Determine the [X, Y] coordinate at the center of the cell enclosing the given text.  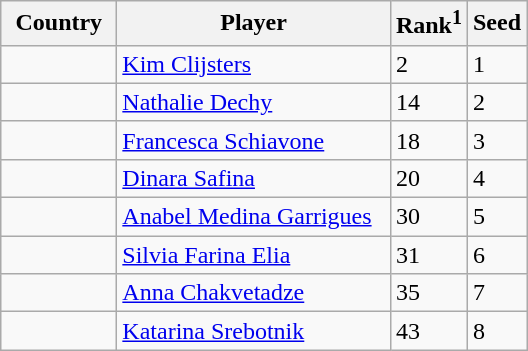
8 [496, 331]
7 [496, 293]
Kim Clijsters [254, 64]
Dinara Safina [254, 178]
5 [496, 217]
4 [496, 178]
6 [496, 255]
Silvia Farina Elia [254, 255]
Rank1 [428, 24]
Anabel Medina Garrigues [254, 217]
Country [59, 24]
Francesca Schiavone [254, 140]
Anna Chakvetadze [254, 293]
35 [428, 293]
30 [428, 217]
20 [428, 178]
18 [428, 140]
1 [496, 64]
43 [428, 331]
Player [254, 24]
Nathalie Dechy [254, 102]
14 [428, 102]
Katarina Srebotnik [254, 331]
3 [496, 140]
Seed [496, 24]
31 [428, 255]
